Extract the (X, Y) coordinate from the center of the cell holding the provided text.  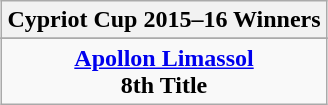
Apollon Limassol8th Title (164, 72)
Cypriot Cup 2015–16 Winners (164, 20)
